Provide the (X, Y) coordinate of the cell's center where the given text is located.  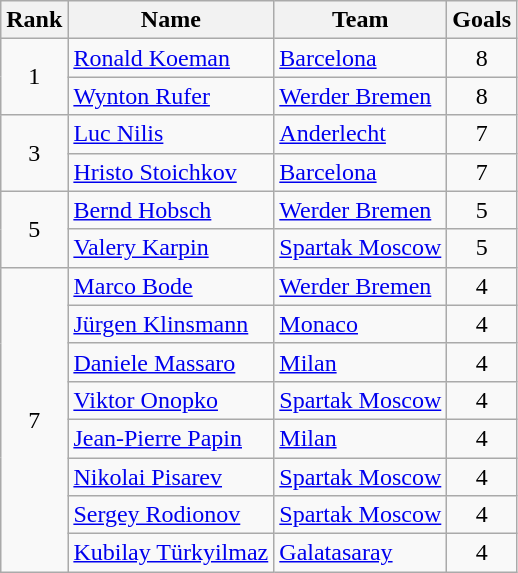
Bernd Hobsch (171, 210)
Nikolai Pisarev (171, 477)
Daniele Massaro (171, 362)
Ronald Koeman (171, 58)
Marco Bode (171, 286)
Monaco (360, 324)
Wynton Rufer (171, 96)
Jean-Pierre Papin (171, 438)
Hristo Stoichkov (171, 172)
Luc Nilis (171, 134)
Rank (34, 20)
Valery Karpin (171, 248)
Team (360, 20)
Kubilay Türkyilmaz (171, 553)
Sergey Rodionov (171, 515)
Anderlecht (360, 134)
Goals (482, 20)
Viktor Onopko (171, 400)
Name (171, 20)
3 (34, 153)
1 (34, 77)
Jürgen Klinsmann (171, 324)
Galatasaray (360, 553)
